Output the (x, y) coordinate of the center of the cell containing the given text.  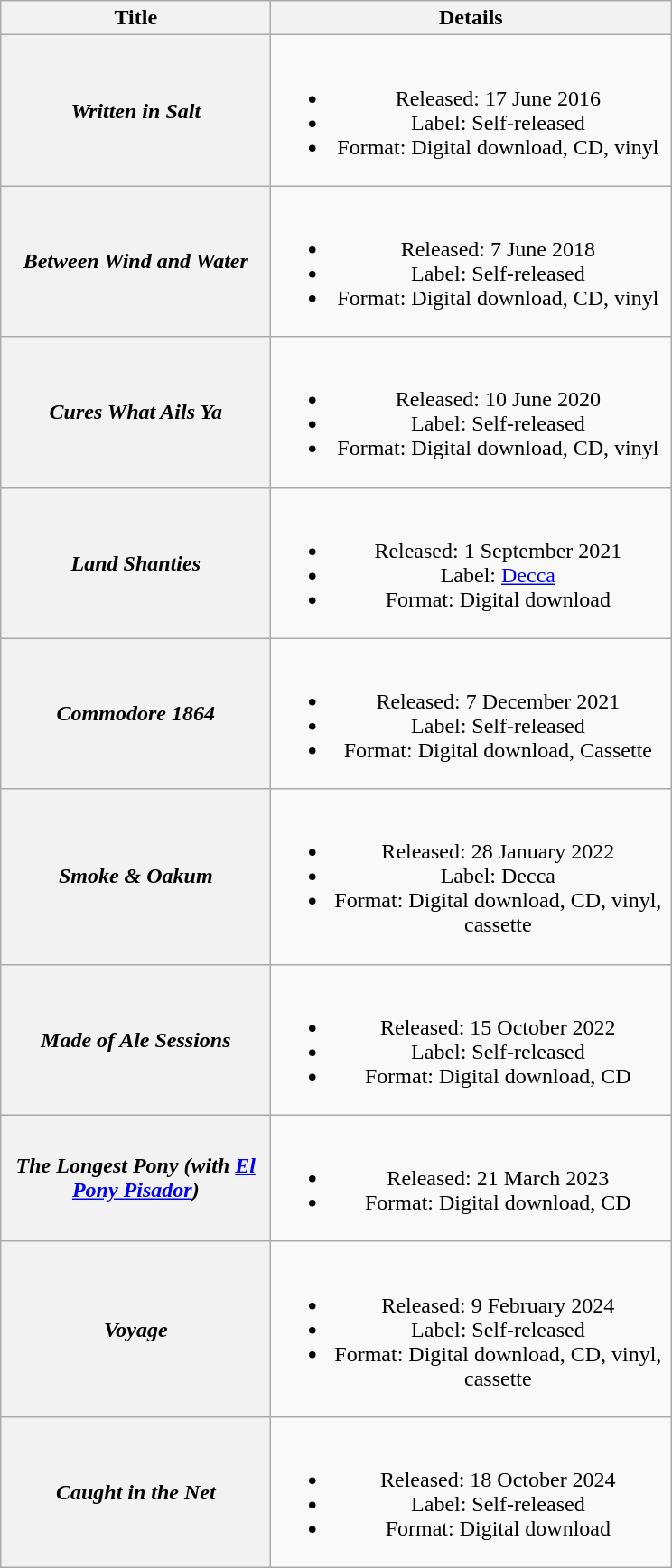
Made of Ale Sessions (135, 1040)
Released: 18 October 2024Label: Self-releasedFormat: Digital download (471, 1491)
Commodore 1864 (135, 713)
The Longest Pony (with El Pony Pisador) (135, 1178)
Released: 7 June 2018Label: Self-releasedFormat: Digital download, CD, vinyl (471, 262)
Between Wind and Water (135, 262)
Released: 1 September 2021Label: DeccaFormat: Digital download (471, 563)
Smoke & Oakum (135, 877)
Released: 17 June 2016Label: Self-releasedFormat: Digital download, CD, vinyl (471, 110)
Released: 9 February 2024Label: Self-releasedFormat: Digital download, CD, vinyl, cassette (471, 1329)
Voyage (135, 1329)
Released: 10 June 2020Label: Self-releasedFormat: Digital download, CD, vinyl (471, 412)
Details (471, 18)
Cures What Ails Ya (135, 412)
Released: 28 January 2022Label: DeccaFormat: Digital download, CD, vinyl, cassette (471, 877)
Title (135, 18)
Released: 21 March 2023Format: Digital download, CD (471, 1178)
Land Shanties (135, 563)
Released: 15 October 2022Label: Self-releasedFormat: Digital download, CD (471, 1040)
Written in Salt (135, 110)
Caught in the Net (135, 1491)
Released: 7 December 2021Label: Self-releasedFormat: Digital download, Cassette (471, 713)
